Capture the cell that displays the provided text and extract its (x, y) central coordinate. 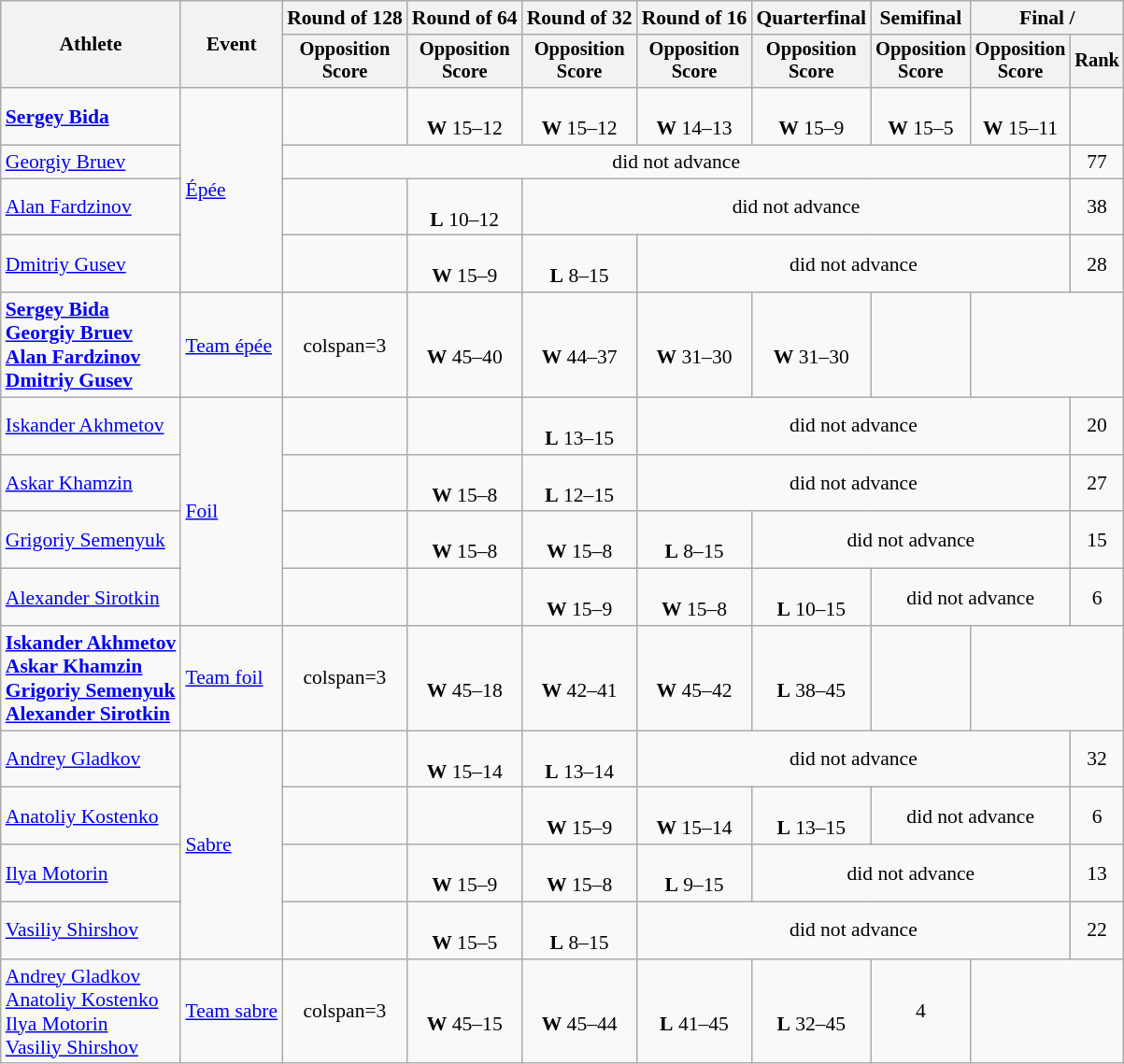
Rank (1097, 62)
W 15–11 (1020, 116)
Team épée (232, 345)
Sergey Bida (92, 116)
20 (1097, 426)
L 10–15 (811, 598)
Grigoriy Semenyuk (92, 540)
Event (232, 45)
Anatoliy Kostenko (92, 816)
L 12–15 (579, 484)
77 (1097, 163)
W 45–42 (695, 678)
Round of 64 (465, 18)
W 45–44 (579, 1012)
W 14–13 (695, 116)
Team foil (232, 678)
Athlete (92, 45)
L 13–14 (579, 759)
Iskander Akhmetov (92, 426)
Foil (232, 512)
Round of 32 (579, 18)
28 (1097, 263)
W 42–41 (579, 678)
Alan Fardzinov (92, 207)
Quarterfinal (811, 18)
Vasiliy Shirshov (92, 930)
Ilya Motorin (92, 872)
Épée (232, 191)
Georgiy Bruev (92, 163)
L 38–45 (811, 678)
4 (921, 1012)
Semifinal (921, 18)
Andrey Gladkov (92, 759)
W 45–40 (465, 345)
L 9–15 (695, 872)
Round of 16 (695, 18)
Askar Khamzin (92, 484)
22 (1097, 930)
Dmitriy Gusev (92, 263)
32 (1097, 759)
L 32–45 (811, 1012)
Round of 128 (345, 18)
38 (1097, 207)
Alexander Sirotkin (92, 598)
27 (1097, 484)
Andrey GladkovAnatoliy KostenkoIlya MotorinVasiliy Shirshov (92, 1012)
13 (1097, 872)
W 45–18 (465, 678)
L 10–12 (465, 207)
W 44–37 (579, 345)
Sergey BidaGeorgiy BruevAlan FardzinovDmitriy Gusev (92, 345)
L 41–45 (695, 1012)
W 45–15 (465, 1012)
15 (1097, 540)
Final / (1047, 18)
Sabre (232, 844)
Iskander AkhmetovAskar KhamzinGrigoriy SemenyukAlexander Sirotkin (92, 678)
Team sabre (232, 1012)
